Identify which cell holds the provided text, then report its [x, y] central coordinate. 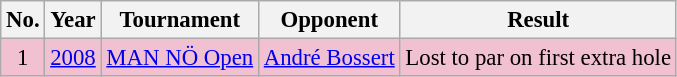
No. [23, 20]
1 [23, 58]
Lost to par on first extra hole [538, 58]
Tournament [180, 20]
2008 [73, 58]
Year [73, 20]
Opponent [329, 20]
MAN NÖ Open [180, 58]
Result [538, 20]
André Bossert [329, 58]
